Identify which cell holds the provided text, then report its (x, y) central coordinate. 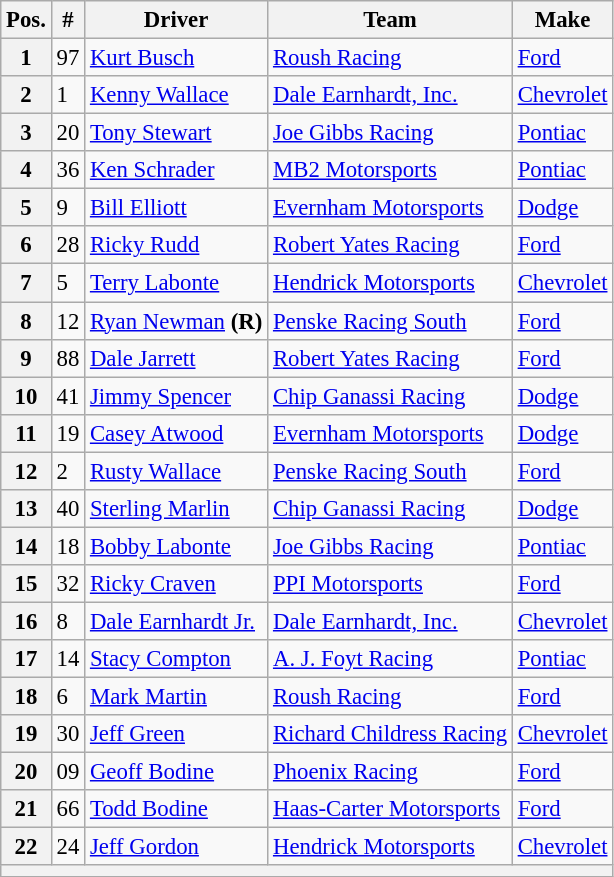
21 (26, 809)
Make (562, 20)
16 (26, 621)
22 (26, 847)
4 (26, 170)
Jeff Gordon (176, 847)
Haas-Carter Motorsports (390, 809)
3 (26, 133)
11 (26, 433)
Dale Jarrett (176, 358)
Jimmy Spencer (176, 396)
Stacy Compton (176, 659)
13 (26, 509)
Pos. (26, 20)
88 (68, 358)
Jeff Green (176, 734)
Geoff Bodine (176, 772)
Team (390, 20)
Dale Earnhardt Jr. (176, 621)
PPI Motorsports (390, 584)
Driver (176, 20)
A. J. Foyt Racing (390, 659)
Ryan Newman (R) (176, 321)
40 (68, 509)
Kenny Wallace (176, 95)
Todd Bodine (176, 809)
Phoenix Racing (390, 772)
Tony Stewart (176, 133)
32 (68, 584)
09 (68, 772)
Terry Labonte (176, 283)
7 (26, 283)
Sterling Marlin (176, 509)
10 (26, 396)
97 (68, 58)
Mark Martin (176, 697)
Richard Childress Racing (390, 734)
28 (68, 245)
Ricky Rudd (176, 245)
Casey Atwood (176, 433)
Ken Schrader (176, 170)
Bill Elliott (176, 208)
Rusty Wallace (176, 471)
24 (68, 847)
MB2 Motorsports (390, 170)
Kurt Busch (176, 58)
41 (68, 396)
66 (68, 809)
36 (68, 170)
# (68, 20)
17 (26, 659)
Bobby Labonte (176, 546)
30 (68, 734)
Ricky Craven (176, 584)
15 (26, 584)
